Detect which cell encompasses the target text, then output its (X, Y) center coordinate. 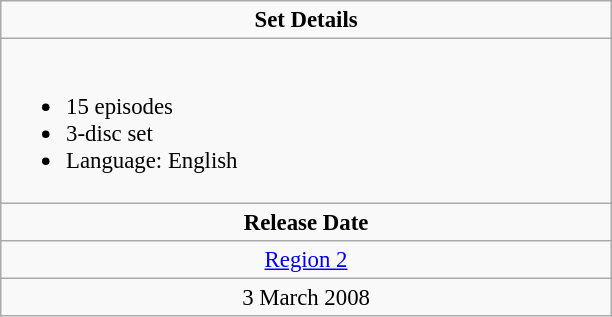
15 episodes3-disc setLanguage: English (306, 121)
Set Details (306, 20)
3 March 2008 (306, 297)
Region 2 (306, 259)
Release Date (306, 222)
